Locate the cell with the specified text and output its (X, Y) center coordinate. 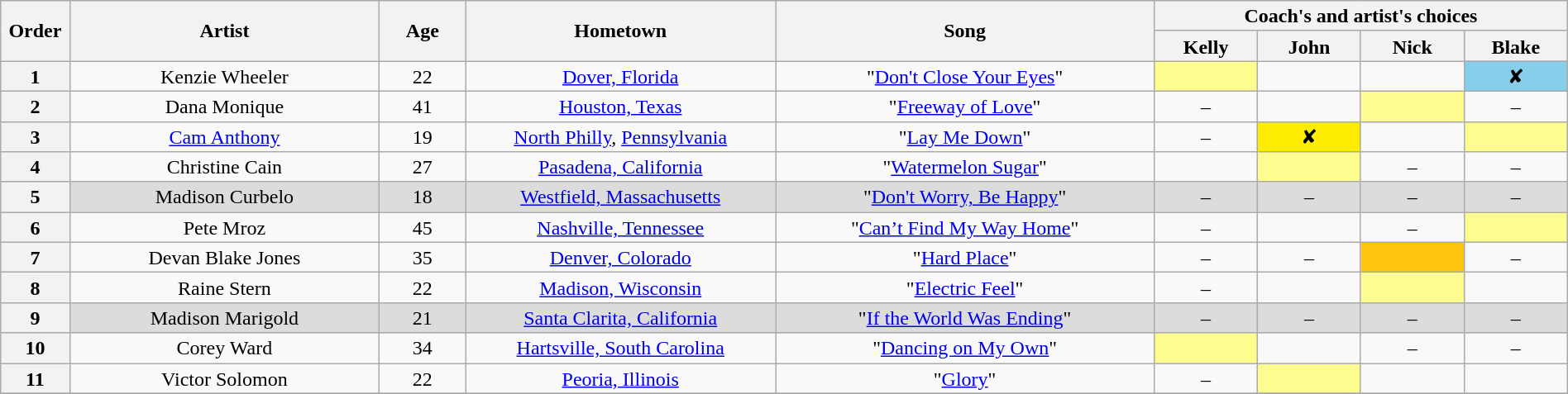
41 (423, 106)
Kenzie Wheeler (225, 76)
Santa Clarita, California (620, 317)
10 (35, 349)
Cam Anthony (225, 137)
8 (35, 287)
North Philly, Pennsylvania (620, 137)
"Don't Close Your Eyes" (965, 76)
Corey Ward (225, 349)
Blake (1515, 46)
Song (965, 31)
2 (35, 106)
5 (35, 197)
Hartsville, South Carolina (620, 349)
Madison Marigold (225, 317)
Age (423, 31)
"Hard Place" (965, 258)
Peoria, Illinois (620, 378)
27 (423, 167)
"Glory" (965, 378)
35 (423, 258)
45 (423, 228)
"Freeway of Love" (965, 106)
"Lay Me Down" (965, 137)
John (1310, 46)
Devan Blake Jones (225, 258)
Nick (1413, 46)
Christine Cain (225, 167)
6 (35, 228)
Denver, Colorado (620, 258)
Dana Monique (225, 106)
7 (35, 258)
21 (423, 317)
"Don't Worry, Be Happy" (965, 197)
Victor Solomon (225, 378)
18 (423, 197)
"Electric Feel" (965, 287)
Kelly (1206, 46)
Order (35, 31)
Pete Mroz (225, 228)
11 (35, 378)
Westfield, Massachusetts (620, 197)
Hometown (620, 31)
"If the World Was Ending" (965, 317)
1 (35, 76)
3 (35, 137)
Raine Stern (225, 287)
19 (423, 137)
Houston, Texas (620, 106)
34 (423, 349)
Madison Curbelo (225, 197)
Dover, Florida (620, 76)
Coach's and artist's choices (1361, 17)
Pasadena, California (620, 167)
Artist (225, 31)
9 (35, 317)
Madison, Wisconsin (620, 287)
4 (35, 167)
Nashville, Tennessee (620, 228)
"Can’t Find My Way Home" (965, 228)
"Dancing on My Own" (965, 349)
"Watermelon Sugar" (965, 167)
